Search for the cell housing the specified text and yield its [X, Y] center coordinate. 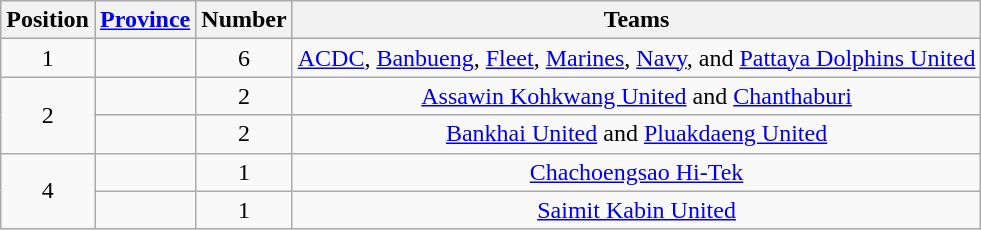
4 [48, 191]
Teams [636, 20]
Assawin Kohkwang United and Chanthaburi [636, 96]
Saimit Kabin United [636, 210]
Bankhai United and Pluakdaeng United [636, 134]
6 [244, 58]
Number [244, 20]
Position [48, 20]
Province [144, 20]
ACDC, Banbueng, Fleet, Marines, Navy, and Pattaya Dolphins United [636, 58]
Chachoengsao Hi-Tek [636, 172]
